Extract the [X, Y] coordinate from the center of the cell holding the provided text.  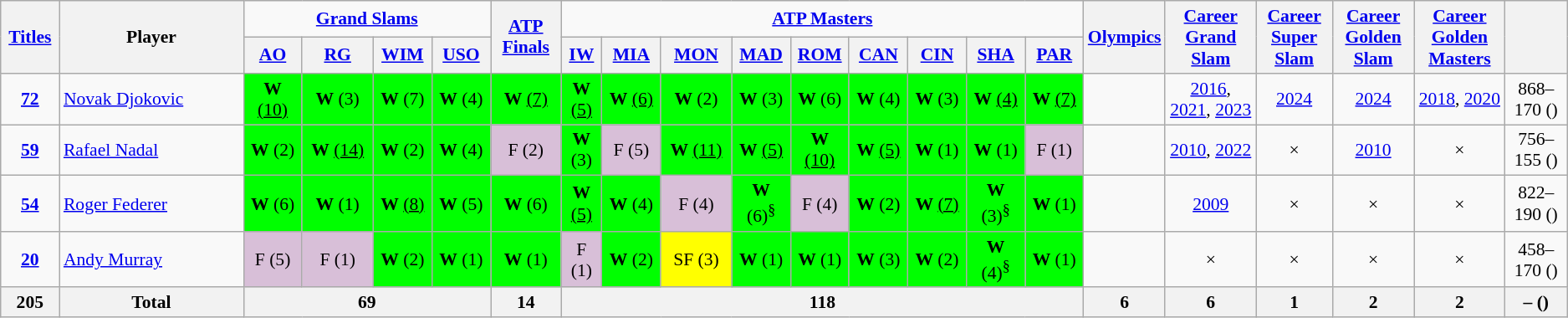
1 [1295, 303]
W (11) [696, 151]
822–190 () [1536, 204]
CIN [937, 55]
Rafael Nadal [151, 151]
2018, 2020 [1460, 99]
2010, 2022 [1211, 151]
Career GoldenMasters [1460, 37]
Andy Murray [151, 259]
IW [582, 55]
AO [273, 55]
MIA [631, 55]
W (8) [402, 204]
72 [30, 99]
SHA [996, 55]
20 [30, 259]
868–170 () [1536, 99]
F (2) [525, 151]
2010 [1373, 151]
Total [151, 303]
Player [151, 37]
756–155 () [1536, 151]
CareerSuper Slam [1295, 37]
2016, 2021, 2023 [1211, 99]
PAR [1055, 55]
Novak Djokovic [151, 99]
MAD [761, 55]
WIM [402, 55]
SF (3) [696, 259]
458–170 () [1536, 259]
205 [30, 303]
54 [30, 204]
CareerGolden Slam [1373, 37]
USO [461, 55]
– () [1536, 303]
69 [367, 303]
ATP Masters [823, 18]
59 [30, 151]
2009 [1211, 204]
14 [525, 303]
ATP Finals [525, 37]
Olympics [1125, 37]
118 [823, 303]
ROM [820, 55]
CareerGrand Slam [1211, 37]
CAN [878, 55]
RG [338, 55]
Roger Federer [151, 204]
Titles [30, 37]
W (4)§ [996, 259]
W (6)§ [761, 204]
W (14) [338, 151]
MON [696, 55]
W (3)§ [996, 204]
Grand Slams [367, 18]
